Return (x, y) of the center of cell containing provided text 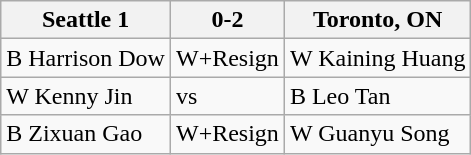
0-2 (227, 20)
W Guanyu Song (378, 134)
B Leo Tan (378, 96)
W Kenny Jin (86, 96)
B Zixuan Gao (86, 134)
Seattle 1 (86, 20)
B Harrison Dow (86, 58)
W Kaining Huang (378, 58)
vs (227, 96)
Toronto, ON (378, 20)
